Capture the cell that displays the provided text and extract its [x, y] central coordinate. 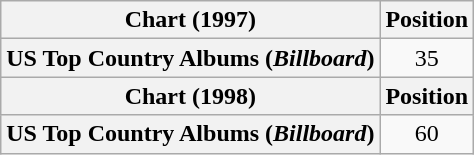
35 [427, 58]
Chart (1997) [190, 20]
Chart (1998) [190, 96]
60 [427, 134]
